Detect which cell encompasses the target text, then output its (x, y) center coordinate. 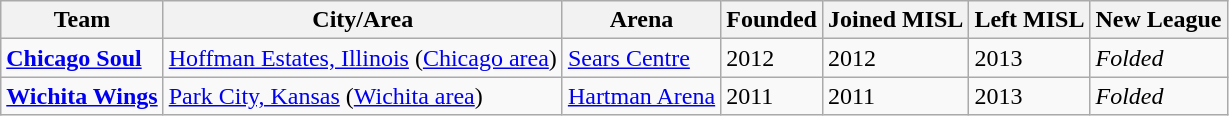
Joined MISL (895, 20)
Sears Centre (641, 58)
City/Area (362, 20)
Left MISL (1030, 20)
Wichita Wings (82, 96)
Hartman Arena (641, 96)
Hoffman Estates, Illinois (Chicago area) (362, 58)
Park City, Kansas (Wichita area) (362, 96)
Arena (641, 20)
Chicago Soul (82, 58)
Founded (772, 20)
Team (82, 20)
New League (1158, 20)
